Return (x, y) of the center of cell containing provided text 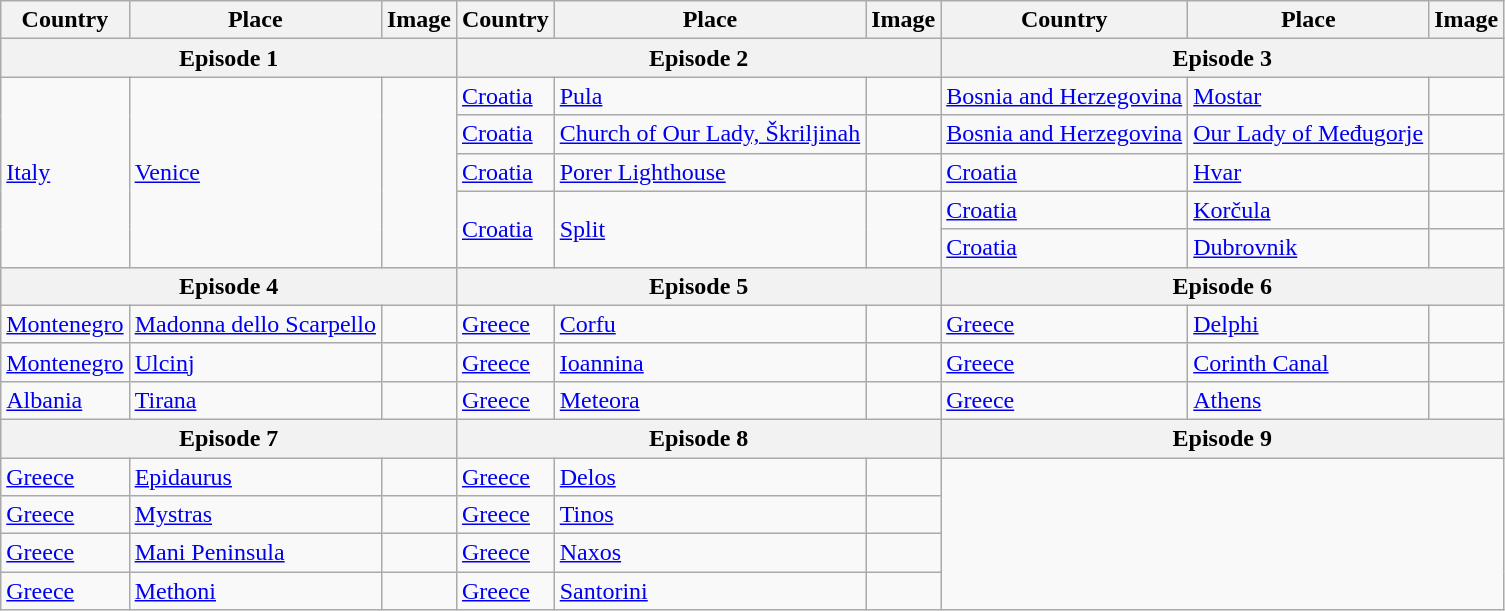
Our Lady of Međugorje (1308, 134)
Episode 1 (229, 58)
Ioannina (710, 362)
Episode 4 (229, 286)
Madonna dello Scarpello (255, 324)
Porer Lighthouse (710, 172)
Ulcinj (255, 362)
Episode 6 (1222, 286)
Episode 3 (1222, 58)
Meteora (710, 400)
Corinth Canal (1308, 362)
Venice (255, 172)
Delos (710, 477)
Naxos (710, 553)
Mostar (1308, 96)
Episode 2 (698, 58)
Athens (1308, 400)
Mani Peninsula (255, 553)
Methoni (255, 591)
Korčula (1308, 210)
Episode 7 (229, 438)
Church of Our Lady, Škriljinah (710, 134)
Albania (65, 400)
Pula (710, 96)
Split (710, 229)
Mystras (255, 515)
Epidaurus (255, 477)
Episode 9 (1222, 438)
Tirana (255, 400)
Italy (65, 172)
Episode 8 (698, 438)
Corfu (710, 324)
Delphi (1308, 324)
Tinos (710, 515)
Hvar (1308, 172)
Episode 5 (698, 286)
Dubrovnik (1308, 248)
Santorini (710, 591)
